Provide the (X, Y) coordinate of the cell's center where the given text is located.  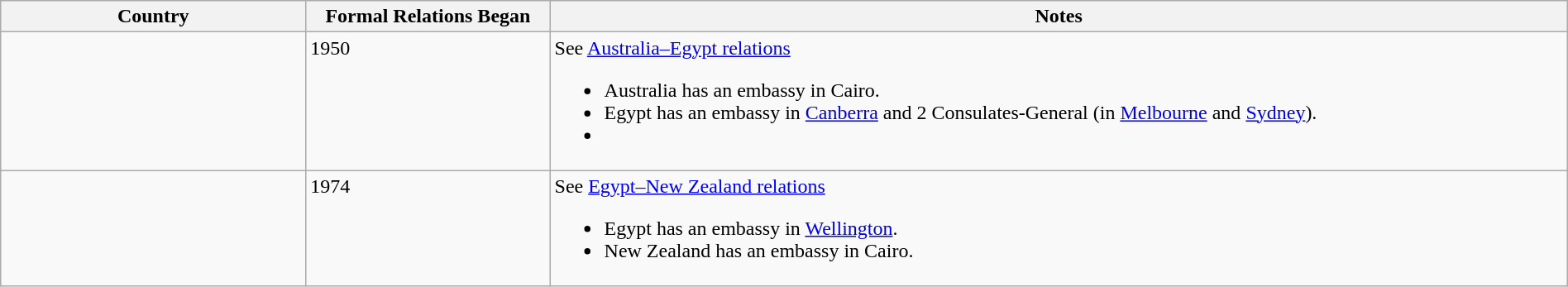
Notes (1059, 17)
Country (154, 17)
Formal Relations Began (428, 17)
See Australia–Egypt relationsAustralia has an embassy in Cairo.Egypt has an embassy in Canberra and 2 Consulates-General (in Melbourne and Sydney). (1059, 101)
1950 (428, 101)
1974 (428, 228)
See Egypt–New Zealand relationsEgypt has an embassy in Wellington.New Zealand has an embassy in Cairo. (1059, 228)
